Provide the [X, Y] coordinate of the cell's center where the given text is located.  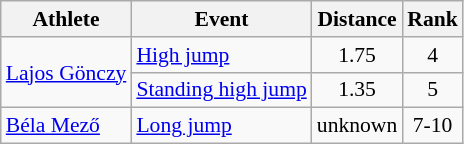
1.35 [357, 90]
4 [432, 55]
Athlete [66, 19]
1.75 [357, 55]
Lajos Gönczy [66, 72]
Event [221, 19]
High jump [221, 55]
Béla Mező [66, 126]
Rank [432, 19]
unknown [357, 126]
Long jump [221, 126]
Standing high jump [221, 90]
Distance [357, 19]
7-10 [432, 126]
5 [432, 90]
